Output the (x, y) coordinate of the center of the cell containing the given text.  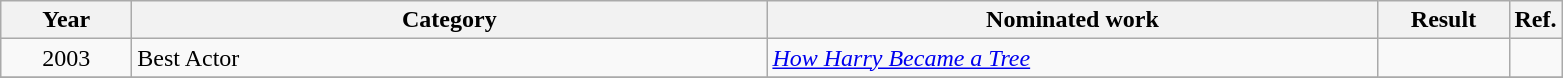
2003 (66, 58)
How Harry Became a Tree (1072, 58)
Nominated work (1072, 20)
Category (450, 20)
Result (1444, 20)
Year (66, 20)
Ref. (1536, 20)
Best Actor (450, 58)
